For the text-containing cell, return its midpoint in [X, Y] coordinate format. 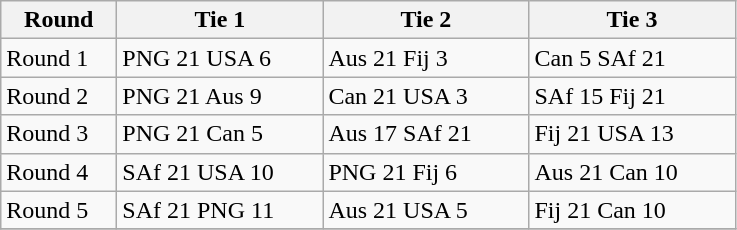
SAf 21 PNG 11 [220, 210]
Aus 21 Fij 3 [426, 58]
Tie 2 [426, 20]
PNG 21 Can 5 [220, 134]
Can 5 SAf 21 [632, 58]
Round 2 [59, 96]
Tie 1 [220, 20]
Fij 21 Can 10 [632, 210]
Round 4 [59, 172]
SAf 21 USA 10 [220, 172]
Can 21 USA 3 [426, 96]
Round 3 [59, 134]
PNG 21 USA 6 [220, 58]
Aus 21 Can 10 [632, 172]
Tie 3 [632, 20]
Aus 21 USA 5 [426, 210]
Fij 21 USA 13 [632, 134]
Round [59, 20]
Round 5 [59, 210]
PNG 21 Fij 6 [426, 172]
Round 1 [59, 58]
Aus 17 SAf 21 [426, 134]
SAf 15 Fij 21 [632, 96]
PNG 21 Aus 9 [220, 96]
